Scan for the cell matching the given text and deliver its [x, y] coordinate at center. 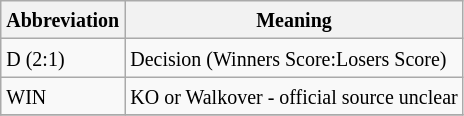
WIN [63, 96]
Meaning [294, 20]
Abbreviation [63, 20]
Decision (Winners Score:Losers Score) [294, 58]
KO or Walkover - official source unclear [294, 96]
D (2:1) [63, 58]
